For the text-containing cell, return its midpoint in (X, Y) coordinate format. 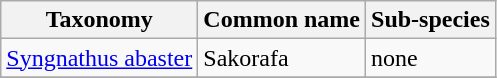
Common name (282, 20)
Syngnathus abaster (100, 58)
none (431, 58)
Taxonomy (100, 20)
Sakorafa (282, 58)
Sub-species (431, 20)
